Provide the (X, Y) coordinate of the cell's center where the given text is located.  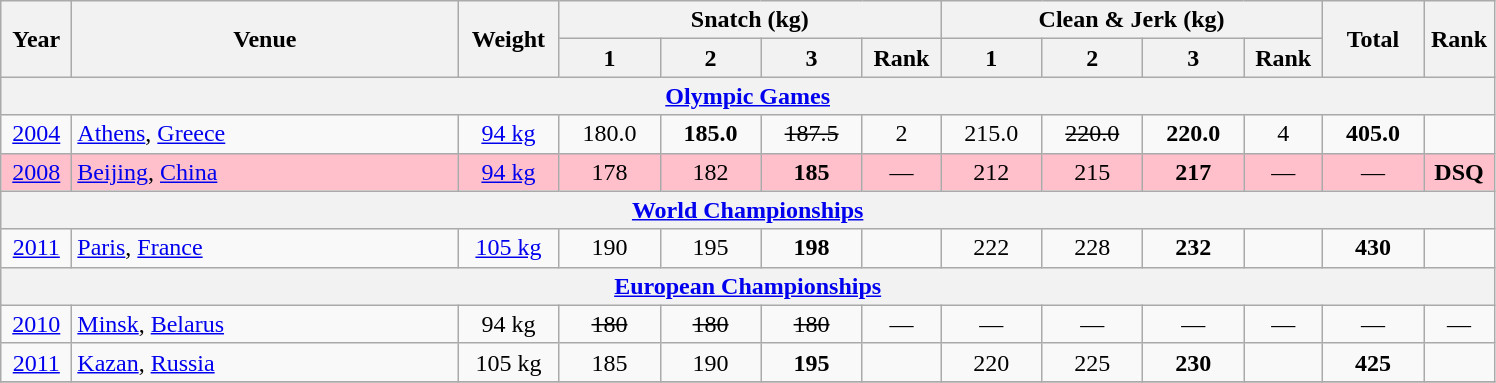
DSQ (1460, 172)
180.0 (610, 134)
185.0 (710, 134)
212 (992, 172)
405.0 (1372, 134)
232 (1194, 248)
2010 (36, 324)
222 (992, 248)
2008 (36, 172)
215 (1092, 172)
World Championships (748, 210)
178 (610, 172)
Olympic Games (748, 96)
182 (710, 172)
4 (1284, 134)
Snatch (kg) (750, 20)
Venue (265, 39)
425 (1372, 362)
Clean & Jerk (kg) (1132, 20)
Weight (508, 39)
2004 (36, 134)
430 (1372, 248)
Total (1372, 39)
230 (1194, 362)
225 (1092, 362)
187.5 (812, 134)
Beijing, China (265, 172)
Kazan, Russia (265, 362)
European Championships (748, 286)
Athens, Greece (265, 134)
217 (1194, 172)
Minsk, Belarus (265, 324)
198 (812, 248)
220 (992, 362)
228 (1092, 248)
215.0 (992, 134)
Year (36, 39)
Paris, France (265, 248)
